Scan for the cell matching the given text and deliver its (X, Y) coordinate at center. 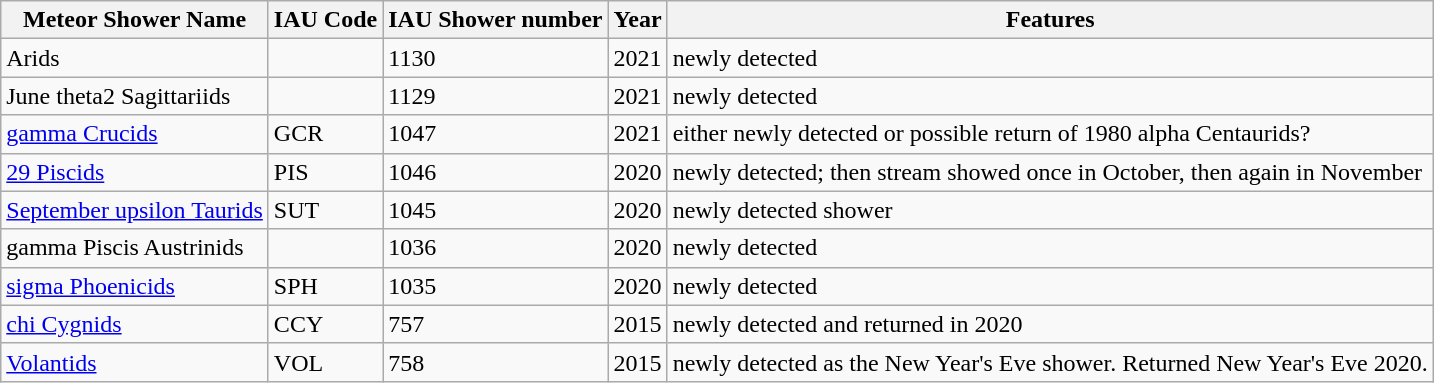
newly detected as the New Year's Eve shower. Returned New Year's Eve 2020. (1050, 362)
IAU Code (325, 20)
1047 (496, 134)
Volantids (135, 362)
gamma Piscis Austrinids (135, 248)
newly detected; then stream showed once in October, then again in November (1050, 172)
1129 (496, 96)
CCY (325, 324)
June theta2 Sagittariids (135, 96)
PIS (325, 172)
GCR (325, 134)
sigma Phoenicids (135, 286)
1046 (496, 172)
Year (638, 20)
1045 (496, 210)
gamma Crucids (135, 134)
757 (496, 324)
SPH (325, 286)
VOL (325, 362)
29 Piscids (135, 172)
758 (496, 362)
Meteor Shower Name (135, 20)
Features (1050, 20)
Arids (135, 58)
newly detected shower (1050, 210)
chi Cygnids (135, 324)
1036 (496, 248)
SUT (325, 210)
either newly detected or possible return of 1980 alpha Centaurids? (1050, 134)
1130 (496, 58)
newly detected and returned in 2020 (1050, 324)
1035 (496, 286)
IAU Shower number (496, 20)
September upsilon Taurids (135, 210)
